Pinpoint the cell where the given text exists, returning its [X, Y] midpoint coordinate. 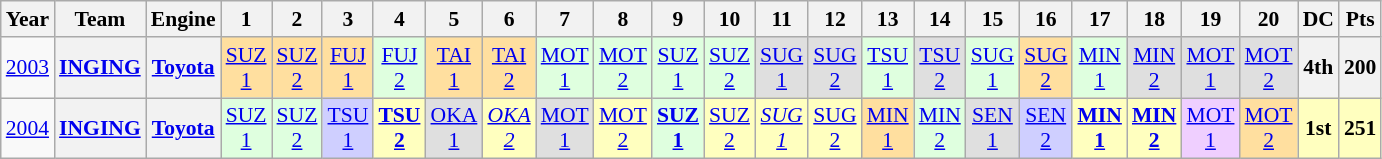
OKA1 [454, 128]
SEN2 [1046, 128]
TAI2 [508, 68]
Team [100, 19]
14 [940, 19]
2003 [28, 68]
251 [1360, 128]
11 [782, 19]
2 [298, 19]
1 [246, 19]
17 [1099, 19]
4 [399, 19]
FUJ1 [348, 68]
12 [834, 19]
DC [1318, 19]
3 [348, 19]
Pts [1360, 19]
20 [1269, 19]
4th [1318, 68]
7 [565, 19]
8 [623, 19]
TAI1 [454, 68]
2004 [28, 128]
19 [1210, 19]
OKA2 [508, 128]
6 [508, 19]
Year [28, 19]
200 [1360, 68]
18 [1154, 19]
1st [1318, 128]
10 [730, 19]
9 [678, 19]
FUJ2 [399, 68]
Engine [184, 19]
16 [1046, 19]
5 [454, 19]
15 [992, 19]
13 [888, 19]
SEN1 [992, 128]
